Find where the given text appears and provide that cell's center as (x, y) coordinate. 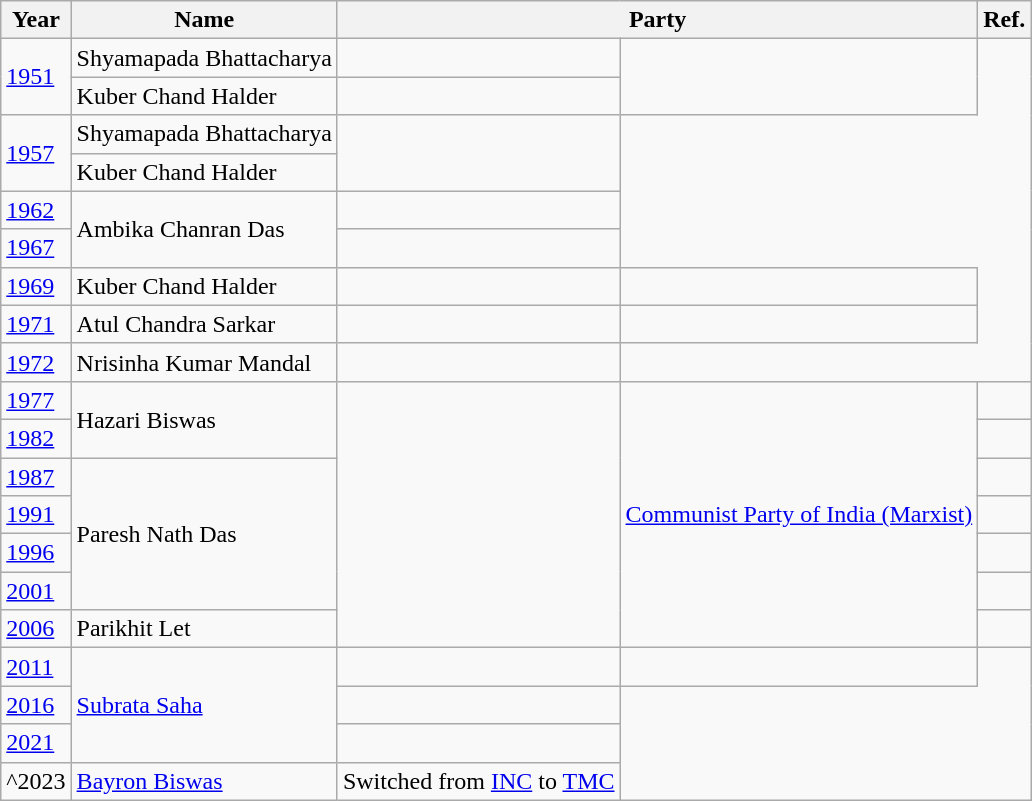
2021 (36, 743)
Communist Party of India (Marxist) (799, 514)
Parikhit Let (204, 629)
1957 (36, 153)
1982 (36, 438)
Name (204, 20)
1962 (36, 210)
1977 (36, 400)
Atul Chandra Sarkar (204, 324)
Paresh Nath Das (204, 534)
Ref. (1004, 20)
1969 (36, 286)
1987 (36, 477)
Party (657, 20)
^2023 (36, 781)
Subrata Saha (204, 705)
Nrisinha Kumar Mandal (204, 362)
1972 (36, 362)
1951 (36, 77)
2006 (36, 629)
Switched from INC to TMC (478, 781)
1971 (36, 324)
1967 (36, 248)
2011 (36, 667)
2016 (36, 705)
2001 (36, 591)
Hazari Biswas (204, 419)
Year (36, 20)
Ambika Chanran Das (204, 229)
1996 (36, 553)
1991 (36, 515)
Bayron Biswas (204, 781)
